Search for the cell housing the specified text and yield its (x, y) center coordinate. 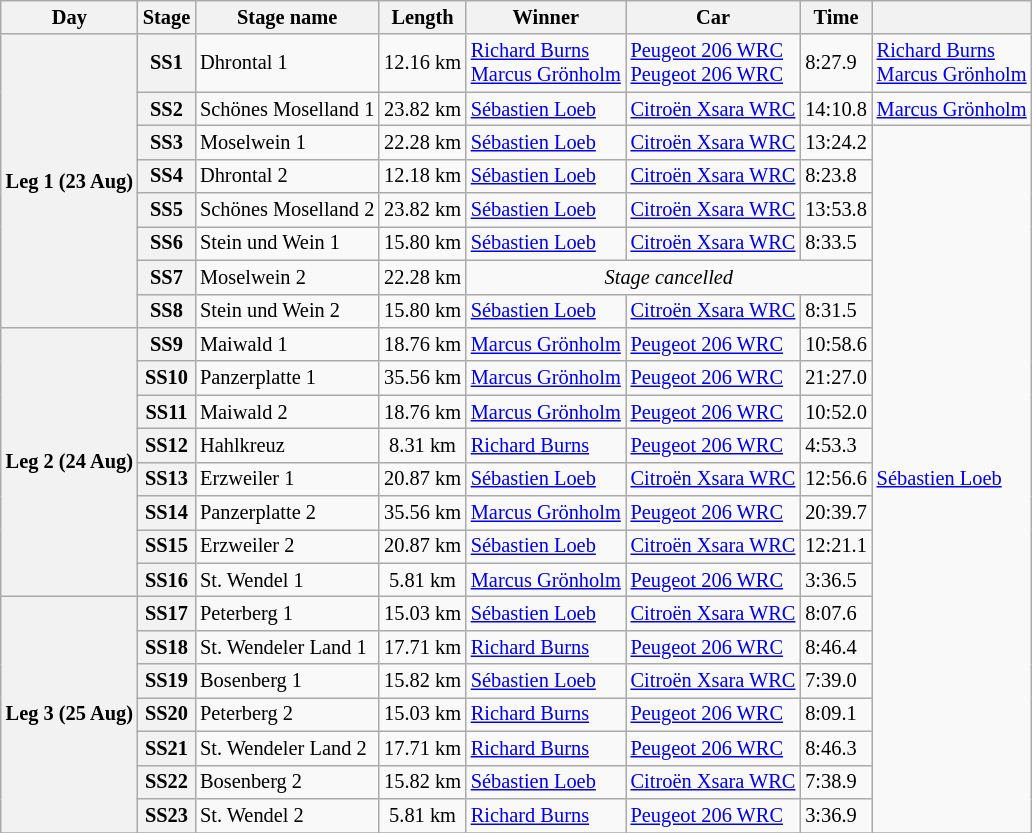
Length (422, 17)
10:58.6 (836, 344)
SS3 (166, 142)
20:39.7 (836, 513)
SS5 (166, 210)
Stage name (287, 17)
Winner (546, 17)
13:24.2 (836, 142)
21:27.0 (836, 378)
Peterberg 2 (287, 714)
14:10.8 (836, 109)
SS23 (166, 815)
SS2 (166, 109)
SS14 (166, 513)
SS8 (166, 311)
Schönes Moselland 1 (287, 109)
Hahlkreuz (287, 445)
Stein und Wein 1 (287, 243)
SS21 (166, 748)
SS10 (166, 378)
SS1 (166, 63)
SS6 (166, 243)
Leg 3 (25 Aug) (70, 714)
Stage (166, 17)
SS9 (166, 344)
7:38.9 (836, 782)
St. Wendeler Land 2 (287, 748)
13:53.8 (836, 210)
SS7 (166, 277)
Time (836, 17)
St. Wendel 2 (287, 815)
St. Wendeler Land 1 (287, 647)
SS20 (166, 714)
SS12 (166, 445)
8:23.8 (836, 176)
Erzweiler 1 (287, 479)
Dhrontal 2 (287, 176)
8:09.1 (836, 714)
Leg 1 (23 Aug) (70, 180)
8:33.5 (836, 243)
SS18 (166, 647)
SS15 (166, 546)
SS16 (166, 580)
Stein und Wein 2 (287, 311)
Car (714, 17)
8:07.6 (836, 613)
Panzerplatte 2 (287, 513)
Dhrontal 1 (287, 63)
Maiwald 1 (287, 344)
Maiwald 2 (287, 412)
12:21.1 (836, 546)
8:31.5 (836, 311)
8:46.4 (836, 647)
Erzweiler 2 (287, 546)
8:27.9 (836, 63)
Bosenberg 2 (287, 782)
St. Wendel 1 (287, 580)
Bosenberg 1 (287, 681)
10:52.0 (836, 412)
Panzerplatte 1 (287, 378)
3:36.9 (836, 815)
8.31 km (422, 445)
Day (70, 17)
SS22 (166, 782)
Leg 2 (24 Aug) (70, 462)
Stage cancelled (669, 277)
12.18 km (422, 176)
Schönes Moselland 2 (287, 210)
SS19 (166, 681)
Moselwein 1 (287, 142)
Peterberg 1 (287, 613)
12:56.6 (836, 479)
SS11 (166, 412)
3:36.5 (836, 580)
Moselwein 2 (287, 277)
8:46.3 (836, 748)
7:39.0 (836, 681)
4:53.3 (836, 445)
Peugeot 206 WRCPeugeot 206 WRC (714, 63)
SS17 (166, 613)
SS4 (166, 176)
SS13 (166, 479)
12.16 km (422, 63)
